Locate the cell with the specified text and output its [X, Y] center coordinate. 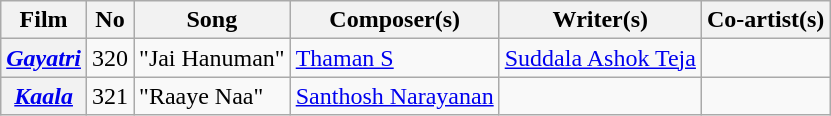
320 [110, 58]
No [110, 20]
Suddala Ashok Teja [600, 58]
Co-artist(s) [765, 20]
Thaman S [394, 58]
"Jai Hanuman" [212, 58]
321 [110, 96]
Film [44, 20]
Kaala [44, 96]
Santhosh Narayanan [394, 96]
Song [212, 20]
Gayatri [44, 58]
Composer(s) [394, 20]
"Raaye Naa" [212, 96]
Writer(s) [600, 20]
